For the text-containing cell, return its midpoint in (X, Y) coordinate format. 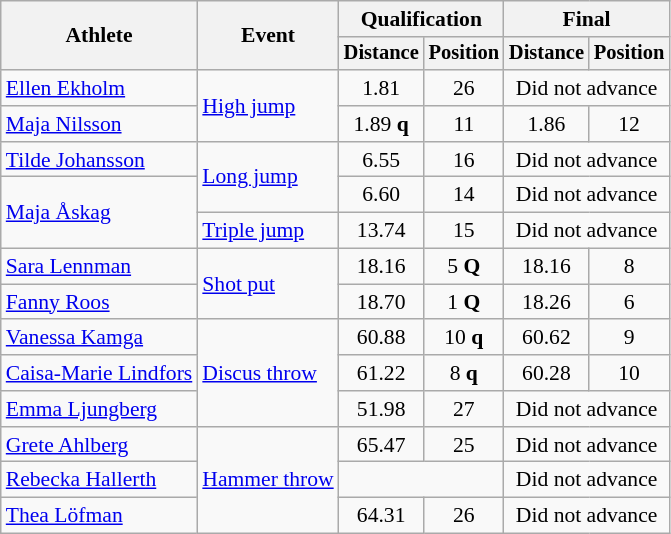
9 (629, 338)
Shot put (268, 284)
Qualification (422, 19)
Final (586, 19)
1.81 (382, 88)
10 q (464, 338)
60.62 (546, 338)
64.31 (382, 516)
51.98 (382, 409)
5 Q (464, 267)
13.74 (382, 231)
27 (464, 409)
8 q (464, 373)
Long jump (268, 178)
1.89 q (382, 124)
15 (464, 231)
10 (629, 373)
65.47 (382, 445)
25 (464, 445)
Grete Ahlberg (100, 445)
Caisa-Marie Lindfors (100, 373)
6.55 (382, 160)
Maja Åskag (100, 212)
6 (629, 302)
8 (629, 267)
18.70 (382, 302)
61.22 (382, 373)
12 (629, 124)
Maja Nilsson (100, 124)
High jump (268, 106)
60.28 (546, 373)
1 Q (464, 302)
Event (268, 36)
Discus throw (268, 374)
Thea Löfman (100, 516)
Tilde Johansson (100, 160)
1.86 (546, 124)
11 (464, 124)
Athlete (100, 36)
16 (464, 160)
14 (464, 195)
Rebecka Hallerth (100, 480)
Ellen Ekholm (100, 88)
Fanny Roos (100, 302)
18.26 (546, 302)
Triple jump (268, 231)
Sara Lennman (100, 267)
Emma Ljungberg (100, 409)
60.88 (382, 338)
6.60 (382, 195)
Vanessa Kamga (100, 338)
Hammer throw (268, 480)
